Find where the given text appears and provide that cell's center as (x, y) coordinate. 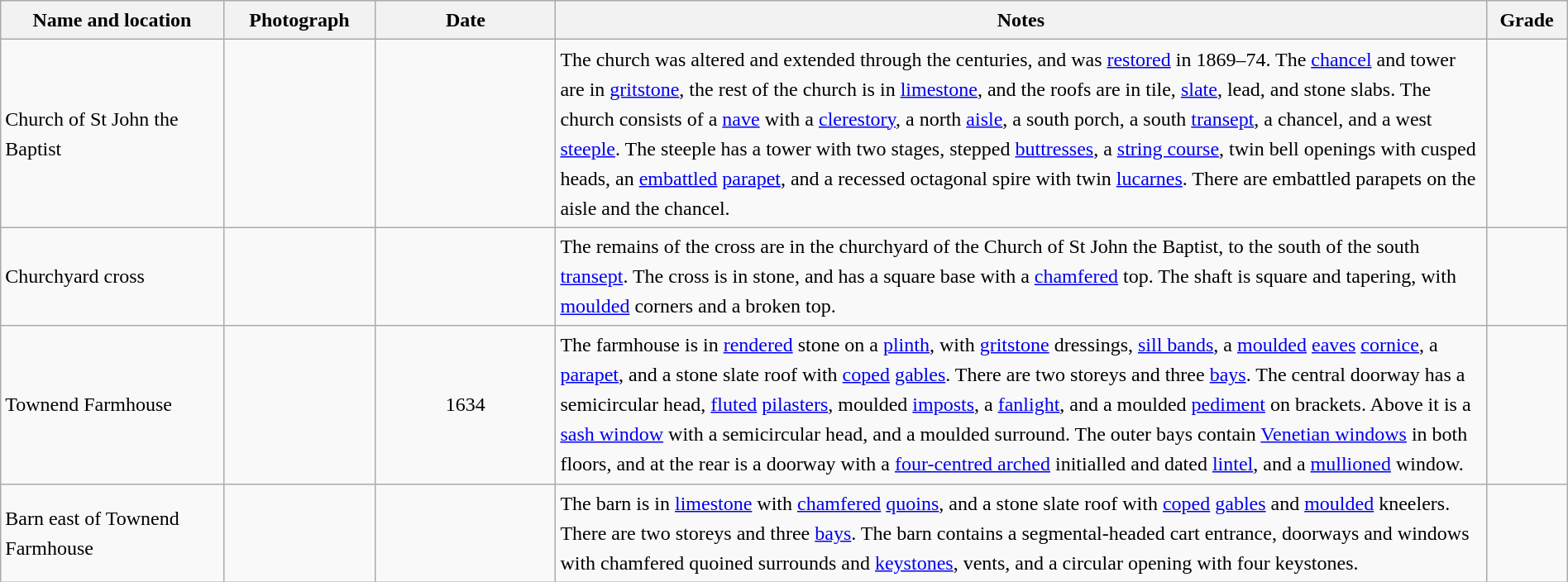
Grade (1527, 20)
Barn east of Townend Farmhouse (112, 532)
Photograph (299, 20)
Date (466, 20)
Church of St John the Baptist (112, 134)
1634 (466, 405)
Churchyard cross (112, 276)
Notes (1021, 20)
Name and location (112, 20)
Townend Farmhouse (112, 405)
